Detect which cell encompasses the target text, then output its [x, y] center coordinate. 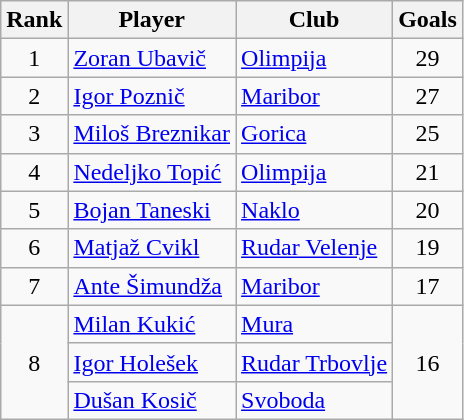
Igor Holešek [152, 362]
Svoboda [314, 400]
3 [34, 134]
16 [428, 362]
Zoran Ubavič [152, 58]
Ante Šimundža [152, 286]
1 [34, 58]
Milan Kukić [152, 324]
2 [34, 96]
Goals [428, 20]
5 [34, 210]
27 [428, 96]
Club [314, 20]
Igor Poznič [152, 96]
Rudar Trbovlje [314, 362]
Naklo [314, 210]
Gorica [314, 134]
25 [428, 134]
21 [428, 172]
8 [34, 362]
20 [428, 210]
19 [428, 248]
Nedeljko Topić [152, 172]
17 [428, 286]
Miloš Breznikar [152, 134]
Player [152, 20]
Matjaž Cvikl [152, 248]
4 [34, 172]
6 [34, 248]
7 [34, 286]
Bojan Taneski [152, 210]
Rank [34, 20]
Mura [314, 324]
Dušan Kosič [152, 400]
Rudar Velenje [314, 248]
29 [428, 58]
